Extract the [x, y] coordinate from the center of the cell holding the provided text.  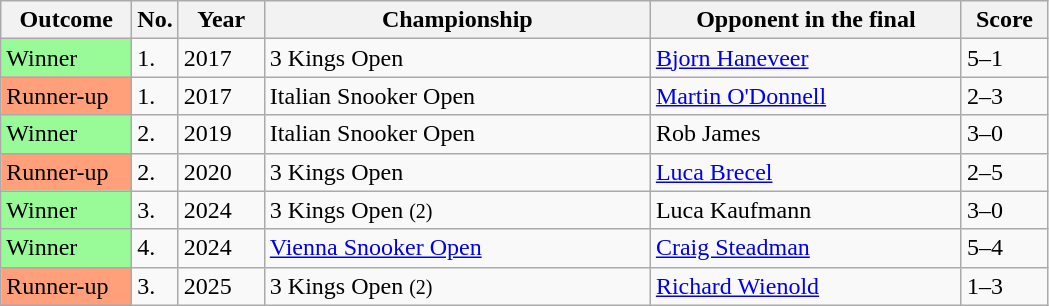
2–3 [1004, 96]
Opponent in the final [806, 20]
Martin O'Donnell [806, 96]
1–3 [1004, 286]
Luca Kaufmann [806, 210]
4. [155, 248]
No. [155, 20]
Championship [457, 20]
Craig Steadman [806, 248]
Rob James [806, 134]
2–5 [1004, 172]
Year [221, 20]
2025 [221, 286]
5–4 [1004, 248]
Richard Wienold [806, 286]
2019 [221, 134]
Score [1004, 20]
Luca Brecel [806, 172]
Vienna Snooker Open [457, 248]
Bjorn Haneveer [806, 58]
5–1 [1004, 58]
Outcome [66, 20]
2020 [221, 172]
